Search for the cell housing the specified text and yield its (x, y) center coordinate. 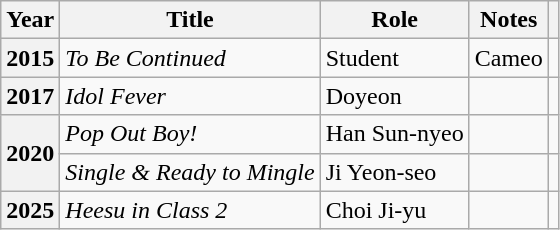
Idol Fever (190, 96)
Han Sun-nyeo (394, 134)
Choi Ji-yu (394, 210)
Role (394, 20)
2015 (30, 58)
Pop Out Boy! (190, 134)
Doyeon (394, 96)
Single & Ready to Mingle (190, 172)
Notes (508, 20)
2020 (30, 153)
2017 (30, 96)
Heesu in Class 2 (190, 210)
Student (394, 58)
Title (190, 20)
To Be Continued (190, 58)
Ji Yeon-seo (394, 172)
Year (30, 20)
Cameo (508, 58)
2025 (30, 210)
